Provide the (x, y) coordinate of the cell's center where the given text is located.  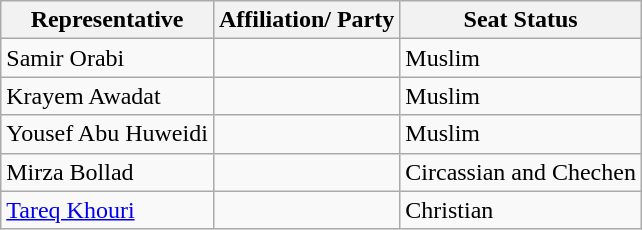
Circassian and Chechen (521, 172)
Seat Status (521, 20)
Tareq Khouri (108, 210)
Samir Orabi (108, 58)
Mirza Bollad (108, 172)
Representative (108, 20)
Affiliation/ Party (306, 20)
Christian (521, 210)
Yousef Abu Huweidi (108, 134)
Krayem Awadat (108, 96)
